Detect which cell encompasses the target text, then output its [X, Y] center coordinate. 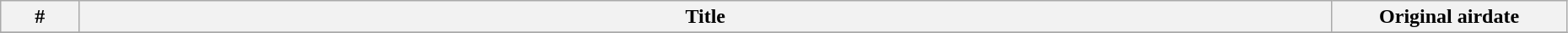
Title [705, 17]
# [40, 17]
Original airdate [1449, 17]
